Provide the [x, y] coordinate of the cell's center where the given text is located.  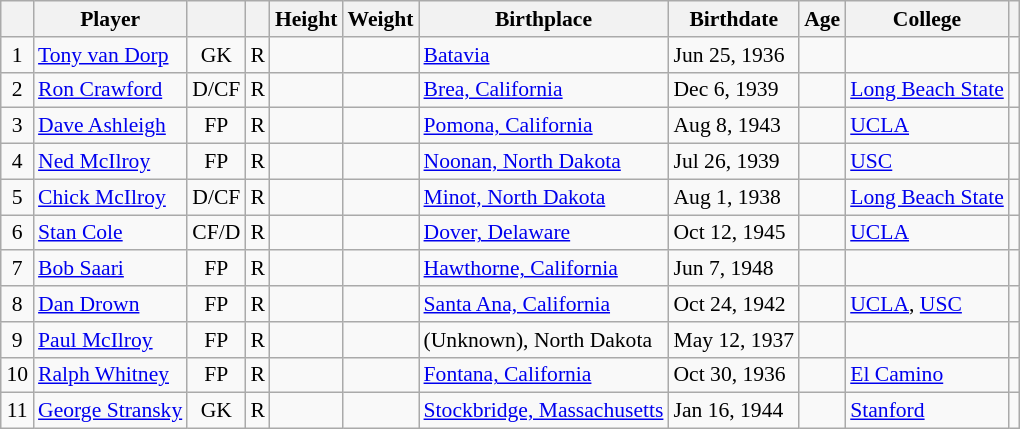
10 [17, 375]
9 [17, 340]
Jul 26, 1939 [734, 162]
Birthdate [734, 19]
Stockbridge, Massachusetts [544, 411]
Dan Drown [110, 304]
Oct 30, 1936 [734, 375]
Batavia [544, 55]
1 [17, 55]
Dover, Delaware [544, 233]
8 [17, 304]
Chick McIlroy [110, 197]
George Stransky [110, 411]
Dave Ashleigh [110, 126]
Weight [380, 19]
Stan Cole [110, 233]
Aug 1, 1938 [734, 197]
Dec 6, 1939 [734, 90]
College [927, 19]
Tony van Dorp [110, 55]
Brea, California [544, 90]
Oct 24, 1942 [734, 304]
Paul McIlroy [110, 340]
Height [306, 19]
Aug 8, 1943 [734, 126]
3 [17, 126]
Jun 25, 1936 [734, 55]
Stanford [927, 411]
USC [927, 162]
Hawthorne, California [544, 269]
Ron Crawford [110, 90]
Oct 12, 1945 [734, 233]
El Camino [927, 375]
2 [17, 90]
CF/D [216, 233]
6 [17, 233]
Ralph Whitney [110, 375]
May 12, 1937 [734, 340]
Age [822, 19]
11 [17, 411]
Fontana, California [544, 375]
Player [110, 19]
UCLA, USC [927, 304]
Minot, North Dakota [544, 197]
Noonan, North Dakota [544, 162]
5 [17, 197]
Birthplace [544, 19]
Pomona, California [544, 126]
Bob Saari [110, 269]
Jun 7, 1948 [734, 269]
Santa Ana, California [544, 304]
Ned McIlroy [110, 162]
Jan 16, 1944 [734, 411]
7 [17, 269]
(Unknown), North Dakota [544, 340]
4 [17, 162]
